Identify which cell holds the provided text, then report its (x, y) central coordinate. 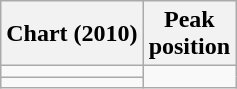
Peakposition (189, 34)
Chart (2010) (72, 34)
